Identify which cell holds the provided text, then report its [X, Y] central coordinate. 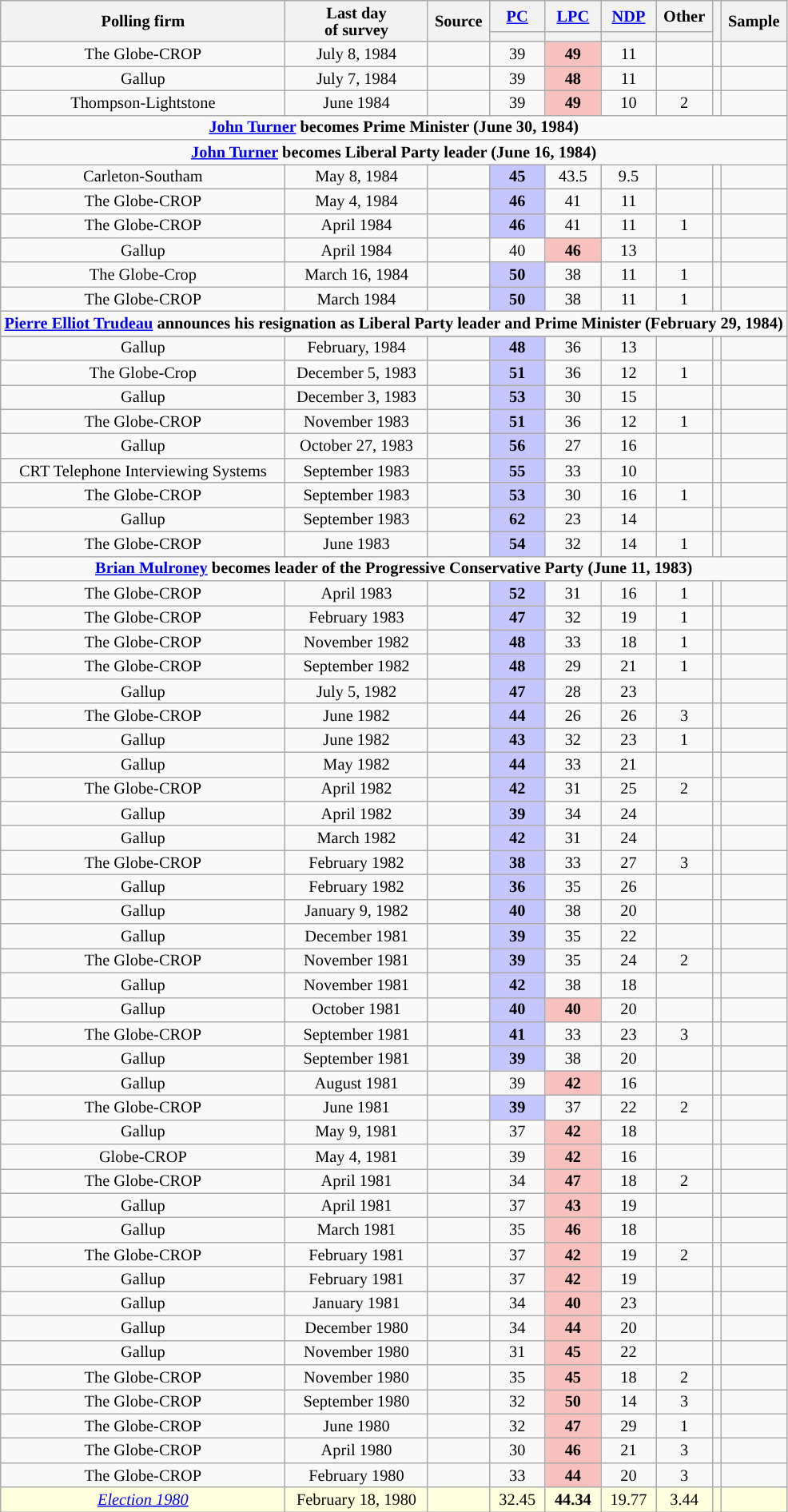
November 1983 [356, 422]
Carleton-Southam [143, 176]
LPC [573, 16]
February 1983 [356, 617]
February, 1984 [356, 348]
May 9, 1981 [356, 1132]
44.34 [573, 1499]
March 1984 [356, 299]
October 27, 1983 [356, 446]
Polling firm [143, 21]
Sample [754, 21]
May 4, 1984 [356, 201]
25 [629, 790]
3.44 [684, 1499]
19.77 [629, 1499]
March 16, 1984 [356, 275]
July 8, 1984 [356, 54]
May 1982 [356, 764]
43.5 [573, 176]
54 [517, 543]
December 3, 1983 [356, 396]
December 5, 1983 [356, 372]
July 5, 1982 [356, 690]
March 1981 [356, 1231]
October 1981 [356, 1010]
PC [517, 16]
CRT Telephone Interviewing Systems [143, 470]
November 1982 [356, 643]
15 [629, 396]
May 8, 1984 [356, 176]
January 9, 1982 [356, 911]
Other [684, 16]
April 1980 [356, 1450]
June 1980 [356, 1426]
February 18, 1980 [356, 1499]
June 1984 [356, 102]
NDP [629, 16]
Globe-CROP [143, 1157]
32.45 [517, 1499]
Last day of survey [356, 21]
December 1981 [356, 937]
Election 1980 [143, 1499]
9.5 [629, 176]
John Turner becomes Liberal Party leader (June 16, 1984) [394, 152]
May 4, 1981 [356, 1157]
March 1982 [356, 838]
28 [573, 690]
April 1983 [356, 593]
52 [517, 593]
September 1982 [356, 666]
December 1980 [356, 1328]
September 1980 [356, 1402]
July 7, 1984 [356, 78]
June 1981 [356, 1108]
Pierre Elliot Trudeau announces his resignation as Liberal Party leader and Prime Minister (February 29, 1984) [394, 323]
56 [517, 446]
January 1981 [356, 1303]
Source [459, 21]
Thompson-Lightstone [143, 102]
55 [517, 470]
June 1983 [356, 543]
62 [517, 519]
February 1980 [356, 1475]
August 1981 [356, 1084]
John Turner becomes Prime Minister (June 30, 1984) [394, 128]
Brian Mulroney becomes leader of the Progressive Conservative Party (June 11, 1983) [394, 569]
